Extract the [X, Y] coordinate from the center of the cell holding the provided text.  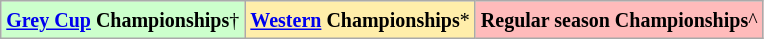
Grey Cup Championships† [123, 20]
Western Championships* [360, 20]
Regular season Championships^ [619, 20]
